Scan for the cell matching the given text and deliver its [x, y] coordinate at center. 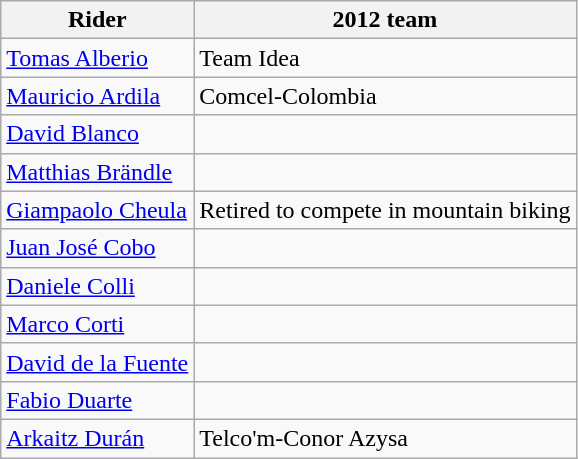
Daniele Colli [98, 286]
David de la Fuente [98, 362]
Mauricio Ardila [98, 96]
Rider [98, 20]
Team Idea [385, 58]
Tomas Alberio [98, 58]
Comcel-Colombia [385, 96]
Fabio Duarte [98, 400]
Telco'm-Conor Azysa [385, 438]
Juan José Cobo [98, 248]
Matthias Brändle [98, 172]
Retired to compete in mountain biking [385, 210]
David Blanco [98, 134]
Marco Corti [98, 324]
Arkaitz Durán [98, 438]
2012 team [385, 20]
Giampaolo Cheula [98, 210]
